Return the [x, y] coordinate for the center point of the cell that contains the specified text.  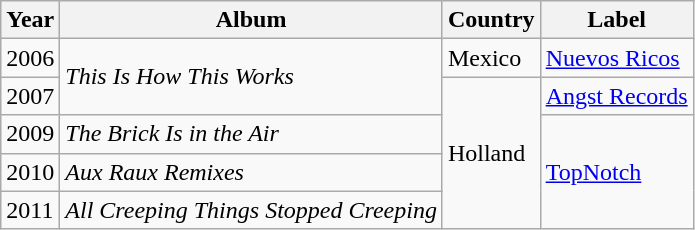
Holland [491, 153]
Mexico [491, 58]
Label [616, 20]
TopNotch [616, 172]
2009 [30, 134]
The Brick Is in the Air [252, 134]
2010 [30, 172]
2007 [30, 96]
Nuevos Ricos [616, 58]
Country [491, 20]
2006 [30, 58]
This Is How This Works [252, 77]
Album [252, 20]
All Creeping Things Stopped Creeping [252, 210]
2011 [30, 210]
Angst Records [616, 96]
Aux Raux Remixes [252, 172]
Year [30, 20]
